Detect which cell encompasses the target text, then output its (X, Y) center coordinate. 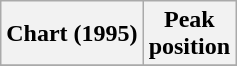
Peakposition (189, 34)
Chart (1995) (72, 34)
